Return the (x, y) coordinate for the center point of the cell that contains the specified text.  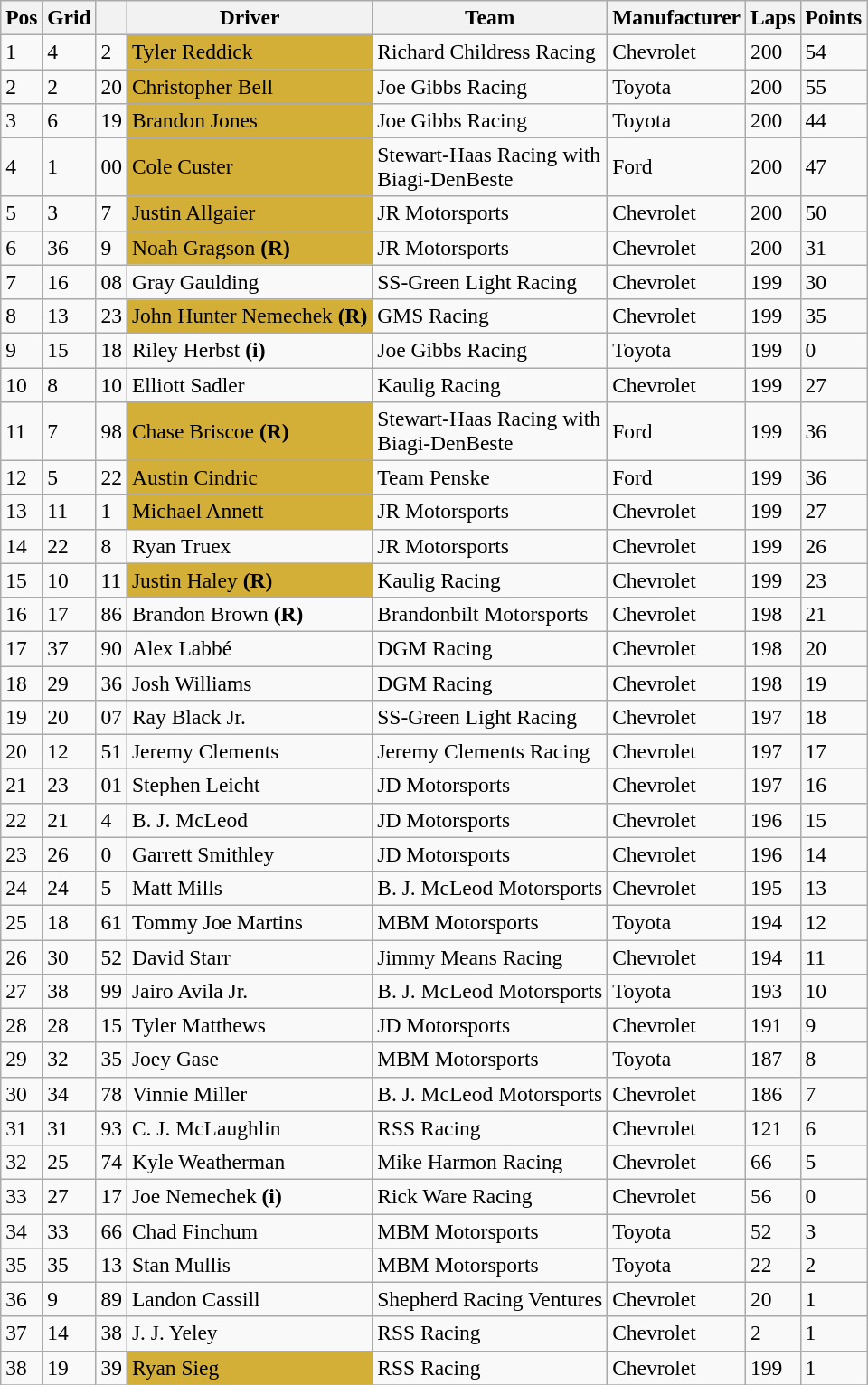
01 (111, 786)
Justin Allgaier (250, 213)
Manufacturer (676, 17)
Team (490, 17)
195 (772, 888)
Mike Harmon Racing (490, 1162)
Jimmy Means Racing (490, 956)
39 (111, 1368)
186 (772, 1094)
Tommy Joe Martins (250, 922)
Tyler Matthews (250, 1025)
Michael Annett (250, 512)
Brandon Brown (R) (250, 614)
J. J. Yeley (250, 1333)
Noah Gragson (R) (250, 248)
Jeremy Clements (250, 751)
Richard Childress Racing (490, 52)
Jeremy Clements Racing (490, 751)
Team Penske (490, 477)
Joe Nemechek (i) (250, 1196)
Pos (22, 17)
Ryan Truex (250, 546)
Chad Finchum (250, 1230)
Justin Haley (R) (250, 580)
Jairo Avila Jr. (250, 991)
Vinnie Miller (250, 1094)
56 (772, 1196)
Stephen Leicht (250, 786)
98 (111, 430)
93 (111, 1128)
Landon Cassill (250, 1299)
Elliott Sadler (250, 384)
Ryan Sieg (250, 1368)
Matt Mills (250, 888)
Alex Labbé (250, 648)
Rick Ware Racing (490, 1196)
Laps (772, 17)
00 (111, 166)
GMS Racing (490, 316)
44 (834, 120)
Brandonbilt Motorsports (490, 614)
Driver (250, 17)
Christopher Bell (250, 86)
Riley Herbst (i) (250, 350)
Garrett Smithley (250, 854)
B. J. McLeod (250, 820)
David Starr (250, 956)
89 (111, 1299)
Ray Black Jr. (250, 717)
61 (111, 922)
193 (772, 991)
99 (111, 991)
Chase Briscoe (R) (250, 430)
Josh Williams (250, 683)
90 (111, 648)
51 (111, 751)
Cole Custer (250, 166)
187 (772, 1060)
54 (834, 52)
Grid (69, 17)
Austin Cindric (250, 477)
08 (111, 282)
Points (834, 17)
Stan Mullis (250, 1265)
191 (772, 1025)
47 (834, 166)
Gray Gaulding (250, 282)
C. J. McLaughlin (250, 1128)
Tyler Reddick (250, 52)
50 (834, 213)
74 (111, 1162)
Joey Gase (250, 1060)
78 (111, 1094)
Kyle Weatherman (250, 1162)
07 (111, 717)
Shepherd Racing Ventures (490, 1299)
86 (111, 614)
121 (772, 1128)
John Hunter Nemechek (R) (250, 316)
55 (834, 86)
Brandon Jones (250, 120)
